Find where the given text appears and provide that cell's center as (x, y) coordinate. 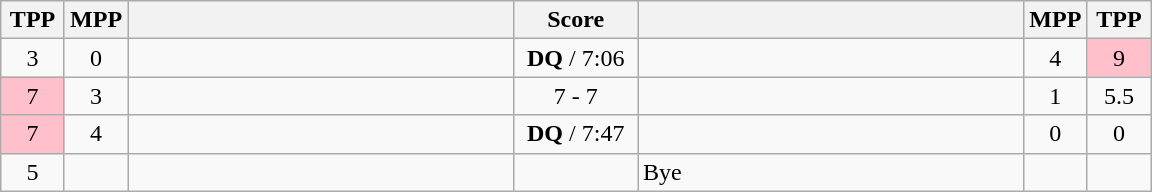
Score (576, 20)
7 - 7 (576, 96)
1 (1056, 96)
Bye (831, 172)
DQ / 7:06 (576, 58)
5.5 (1119, 96)
9 (1119, 58)
DQ / 7:47 (576, 134)
5 (33, 172)
